From the cell containing the given text, extract its center point as (X, Y) coordinate. 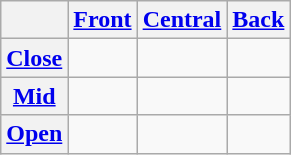
Open (34, 134)
Mid (34, 96)
Central (182, 20)
Back (258, 20)
Front (102, 20)
Close (34, 58)
